Provide the [X, Y] coordinate of the cell's center where the given text is located.  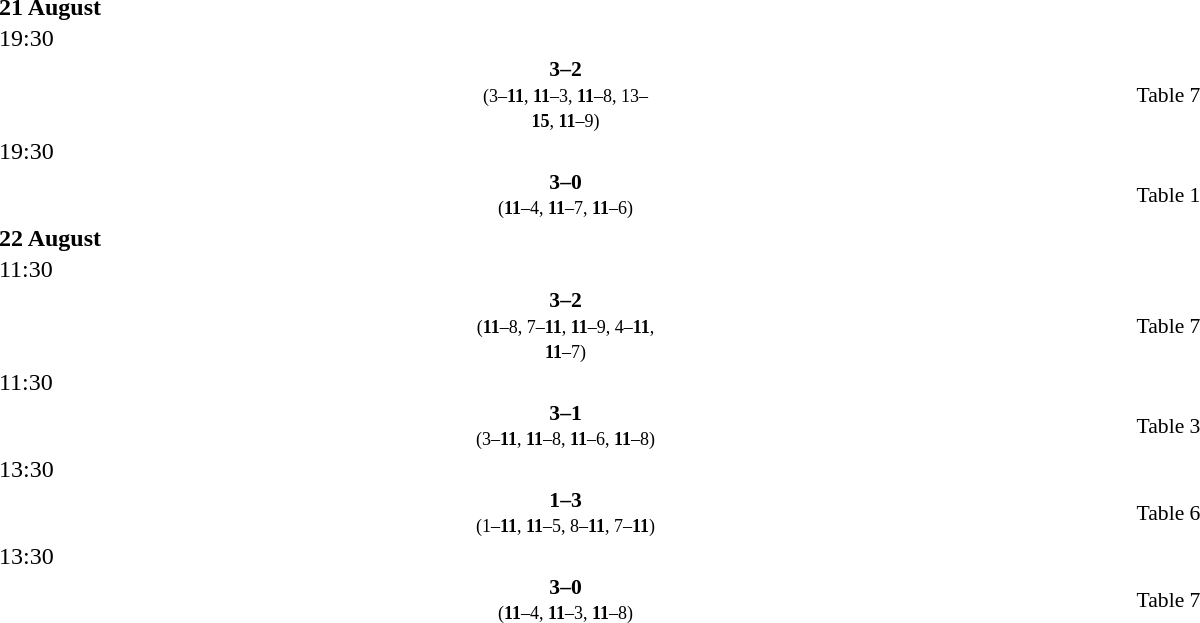
1–3 (1–11, 11–5, 8–11, 7–11) [566, 513]
3–2 (3–11, 11–3, 11–8, 13–15, 11–9) [566, 95]
3–0 (11–4, 11–7, 11–6) [566, 195]
3–2 (11–8, 7–11, 11–9, 4–11, 11–7) [566, 326]
3–1 (3–11, 11–8, 11–6, 11–8) [566, 425]
